Return the [X, Y] coordinate for the center point of the cell that contains the specified text.  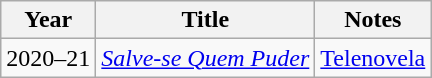
Title [206, 20]
Salve-se Quem Puder [206, 58]
Notes [373, 20]
Year [48, 20]
2020–21 [48, 58]
Telenovela [373, 58]
